Pinpoint the cell where the given text exists, returning its [x, y] midpoint coordinate. 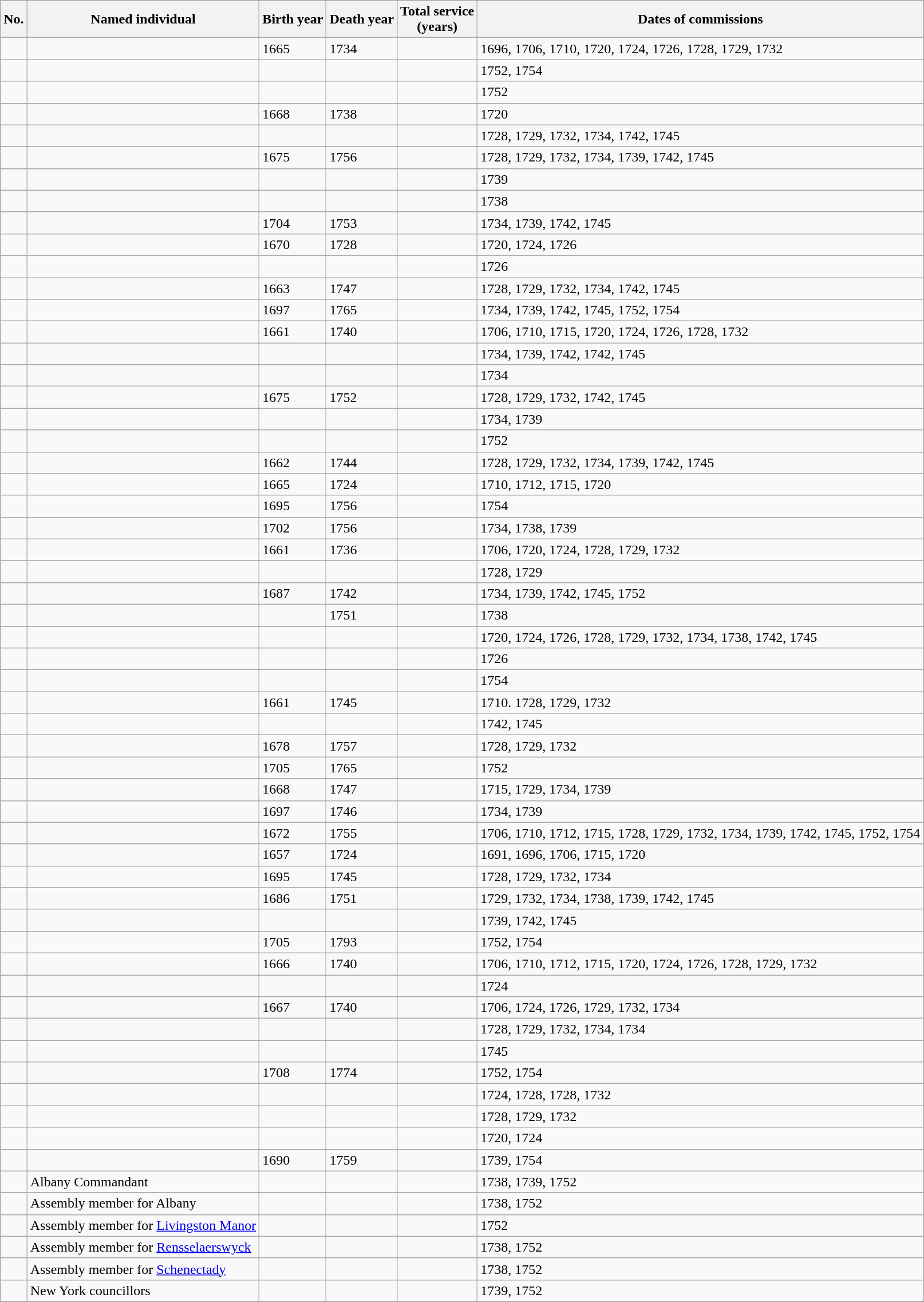
1702 [293, 528]
1662 [293, 463]
Death year [362, 19]
1755 [362, 833]
New York councillors [143, 1291]
1706, 1710, 1712, 1715, 1728, 1729, 1732, 1734, 1739, 1742, 1745, 1752, 1754 [701, 833]
Assembly member for Albany [143, 1204]
Birth year [293, 19]
1757 [362, 746]
1691, 1696, 1706, 1715, 1720 [701, 855]
1728, 1729, 1732, 1734, 1734 [701, 1029]
1774 [362, 1073]
1729, 1732, 1734, 1738, 1739, 1742, 1745 [701, 898]
1667 [293, 1008]
Assembly member for Rensselaerswyck [143, 1247]
1663 [293, 288]
1793 [362, 942]
1720, 1724 [701, 1138]
1736 [362, 550]
1706, 1710, 1712, 1715, 1720, 1724, 1726, 1728, 1729, 1732 [701, 964]
Albany Commandant [143, 1182]
1666 [293, 964]
1708 [293, 1073]
1710, 1712, 1715, 1720 [701, 484]
1678 [293, 746]
1734, 1739, 1742, 1745, 1752, 1754 [701, 310]
No. [14, 19]
1734, 1739, 1742, 1742, 1745 [701, 354]
1728, 1729, 1732, 1742, 1745 [701, 397]
1704 [293, 223]
1657 [293, 855]
1670 [293, 244]
1734, 1739, 1742, 1745, 1752 [701, 593]
1739, 1752 [701, 1291]
1696, 1706, 1710, 1720, 1724, 1726, 1728, 1729, 1732 [701, 49]
1739, 1754 [701, 1160]
1724, 1728, 1728, 1732 [701, 1095]
1744 [362, 463]
1742 [362, 593]
1738, 1739, 1752 [701, 1182]
1686 [293, 898]
1672 [293, 833]
1746 [362, 811]
1753 [362, 223]
1720, 1724, 1726 [701, 244]
1706, 1724, 1726, 1729, 1732, 1734 [701, 1008]
1690 [293, 1160]
1715, 1729, 1734, 1739 [701, 790]
1734, 1738, 1739 [701, 528]
Assembly member for Schenectady [143, 1269]
1687 [293, 593]
1720 [701, 114]
1728 [362, 244]
1742, 1745 [701, 724]
1706, 1720, 1724, 1728, 1729, 1732 [701, 550]
1720, 1724, 1726, 1728, 1729, 1732, 1734, 1738, 1742, 1745 [701, 637]
1739 [701, 179]
1739, 1742, 1745 [701, 920]
Named individual [143, 19]
Total service(years) [437, 19]
1728, 1729, 1732, 1734 [701, 877]
Assembly member for Livingston Manor [143, 1225]
1710. 1728, 1729, 1732 [701, 703]
1734, 1739, 1742, 1745 [701, 223]
1706, 1710, 1715, 1720, 1724, 1726, 1728, 1732 [701, 332]
1759 [362, 1160]
Dates of commissions [701, 19]
1728, 1729 [701, 571]
